Locate the cell with the specified text and output its [x, y] center coordinate. 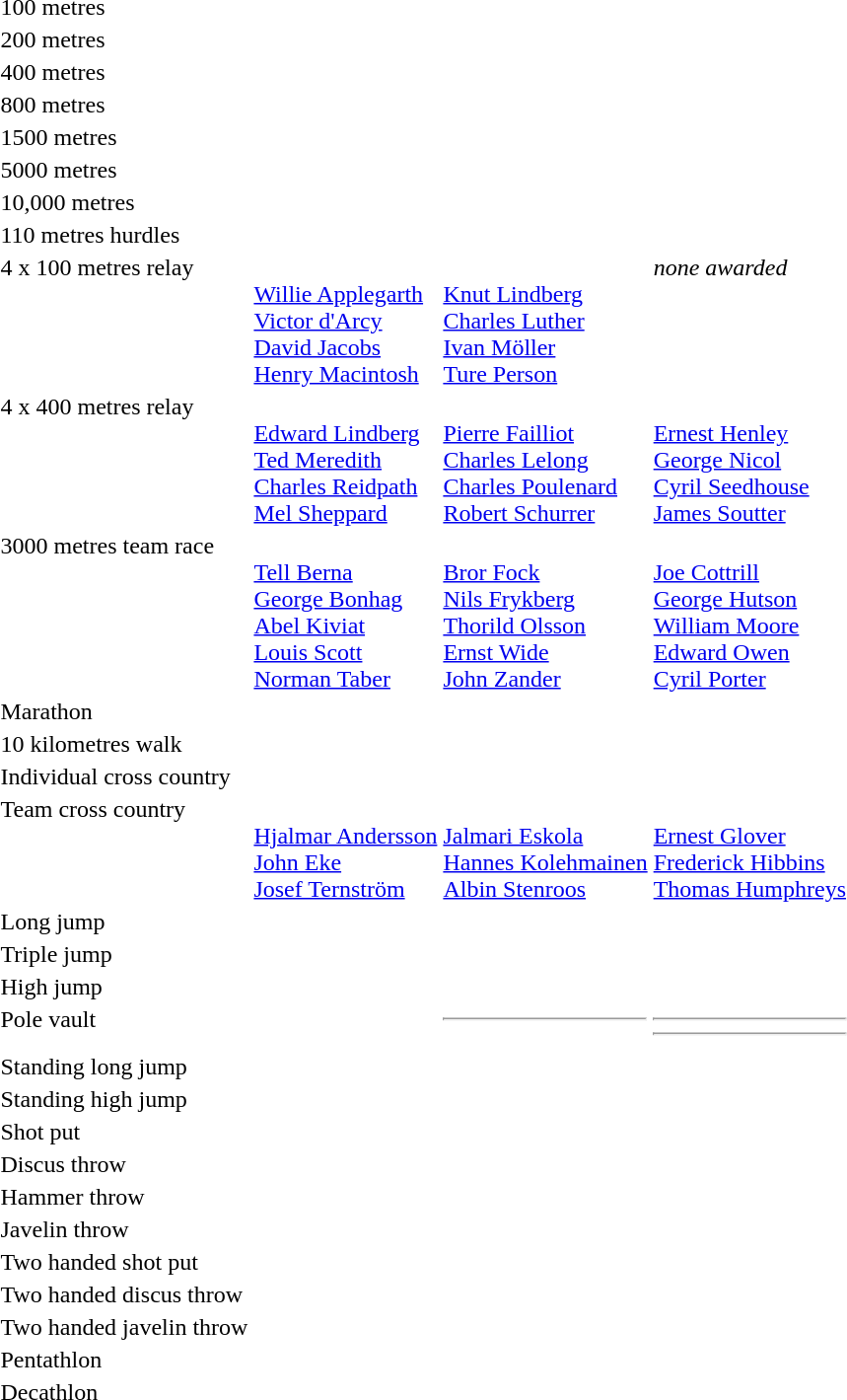
Bror FockNils FrykbergThorild OlssonErnst WideJohn Zander [545, 612]
Willie ApplegarthVictor d'ArcyDavid JacobsHenry Macintosh [345, 321]
Tell BernaGeorge BonhagAbel KiviatLouis ScottNorman Taber [345, 612]
none awarded [749, 321]
Joe CottrillGeorge HutsonWilliam MooreEdward OwenCyril Porter [749, 612]
Jalmari EskolaHannes KolehmainenAlbin Stenroos [545, 848]
Pierre FailliotCharles LelongCharles PoulenardRobert Schurrer [545, 460]
Ernest HenleyGeorge NicolCyril SeedhouseJames Soutter [749, 460]
Edward LindbergTed MeredithCharles ReidpathMel Sheppard [345, 460]
Ernest GloverFrederick HibbinsThomas Humphreys [749, 848]
Knut LindbergCharles LutherIvan MöllerTure Person [545, 321]
Hjalmar AnderssonJohn EkeJosef Ternström [345, 848]
